Return (X, Y) of the center of cell containing provided text 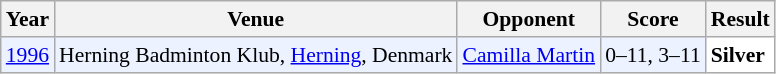
Result (740, 19)
1996 (28, 55)
Camilla Martin (528, 55)
Score (653, 19)
Herning Badminton Klub, Herning, Denmark (256, 55)
Opponent (528, 19)
0–11, 3–11 (653, 55)
Year (28, 19)
Silver (740, 55)
Venue (256, 19)
